From the cell containing the given text, extract its center point as (x, y) coordinate. 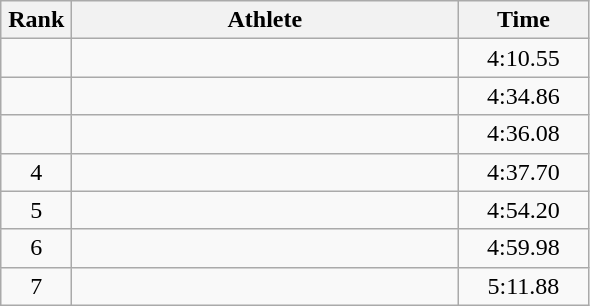
4 (36, 172)
5:11.88 (524, 286)
6 (36, 248)
7 (36, 286)
Athlete (265, 20)
4:37.70 (524, 172)
4:10.55 (524, 58)
Time (524, 20)
4:54.20 (524, 210)
4:59.98 (524, 248)
4:36.08 (524, 134)
4:34.86 (524, 96)
5 (36, 210)
Rank (36, 20)
